For the text-containing cell, return its midpoint in [x, y] coordinate format. 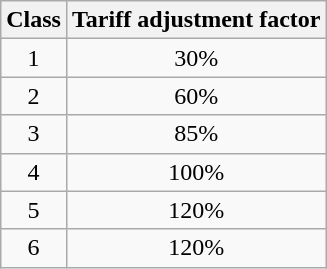
3 [34, 134]
Tariff adjustment factor [196, 20]
Class [34, 20]
6 [34, 248]
4 [34, 172]
60% [196, 96]
30% [196, 58]
1 [34, 58]
2 [34, 96]
5 [34, 210]
85% [196, 134]
100% [196, 172]
